Find where the given text appears and provide that cell's center as [x, y] coordinate. 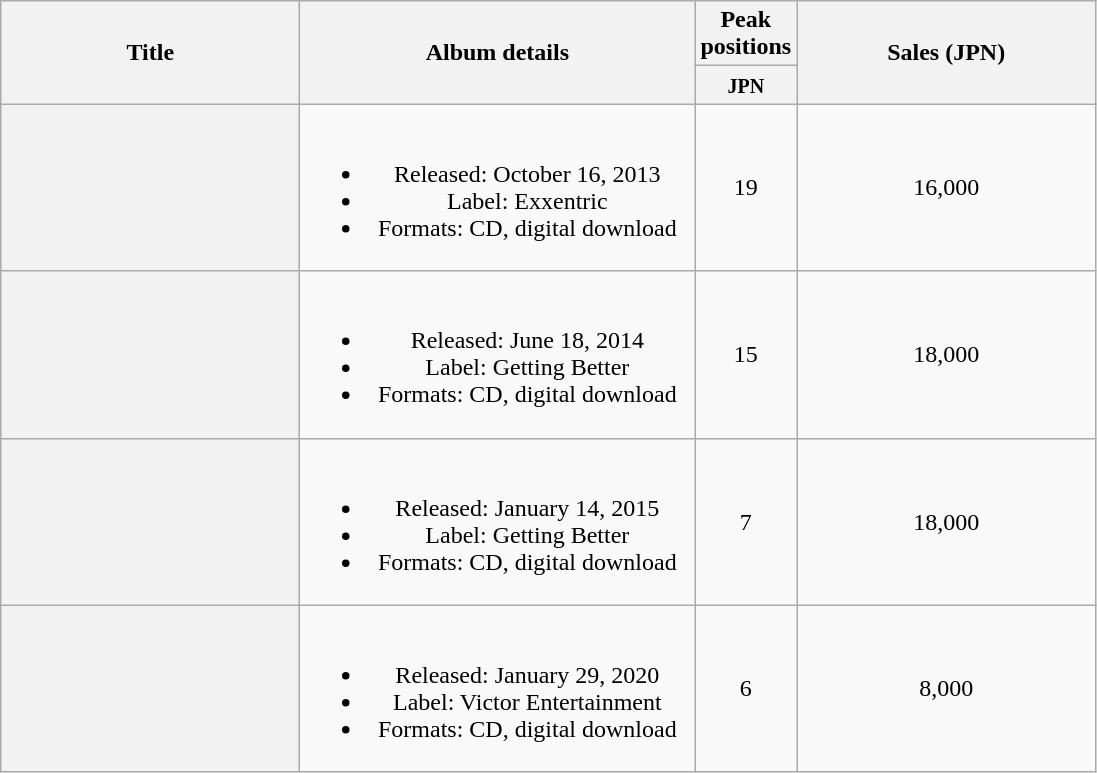
7 [746, 522]
16,000 [946, 188]
15 [746, 354]
Peak positions [746, 34]
Album details [498, 52]
Released: January 29, 2020 Label: Victor EntertainmentFormats: CD, digital download [498, 688]
Released: October 16, 2013 Label: ExxentricFormats: CD, digital download [498, 188]
8,000 [946, 688]
19 [746, 188]
Released: January 14, 2015 Label: Getting BetterFormats: CD, digital download [498, 522]
Title [150, 52]
Released: June 18, 2014 Label: Getting BetterFormats: CD, digital download [498, 354]
6 [746, 688]
JPN [746, 85]
Sales (JPN) [946, 52]
